For the text-containing cell, return its midpoint in (x, y) coordinate format. 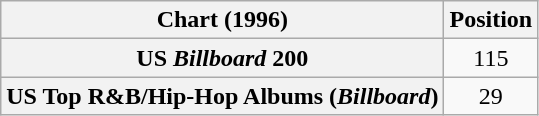
US Top R&B/Hip-Hop Albums (Billboard) (222, 96)
Chart (1996) (222, 20)
115 (491, 58)
US Billboard 200 (222, 58)
29 (491, 96)
Position (491, 20)
